Find where the given text appears and provide that cell's center as [X, Y] coordinate. 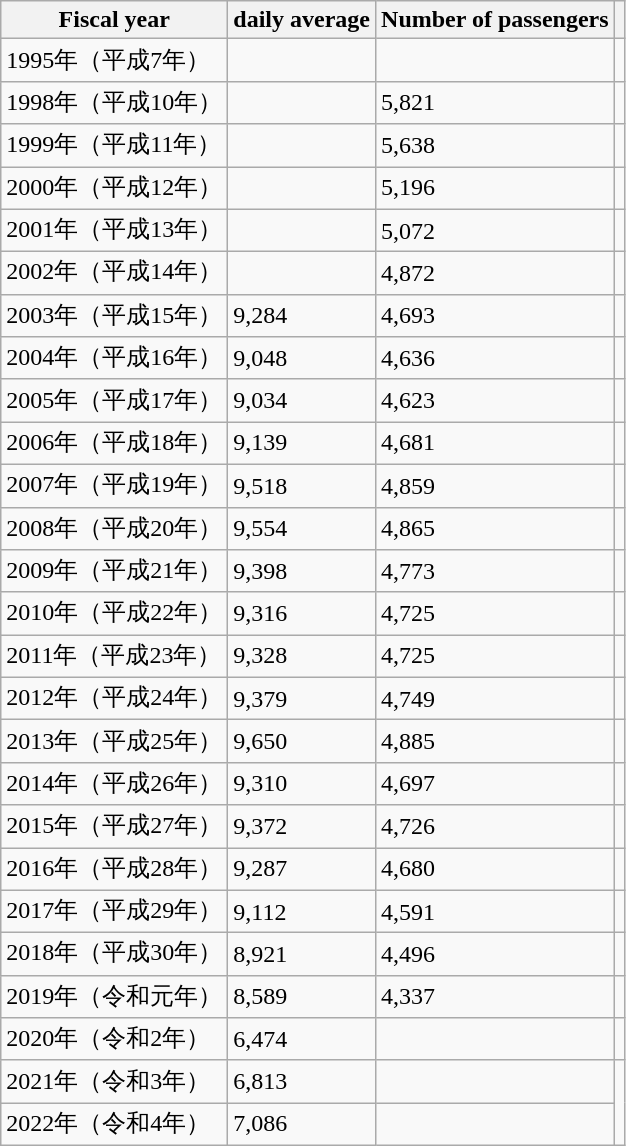
9,139 [302, 444]
4,591 [496, 912]
4,726 [496, 826]
8,589 [302, 996]
2020年（令和2年） [114, 1040]
6,813 [302, 1082]
9,554 [302, 528]
1999年（平成11年） [114, 146]
2015年（平成27年） [114, 826]
2013年（平成25年） [114, 742]
2002年（平成14年） [114, 274]
9,398 [302, 572]
4,872 [496, 274]
2011年（平成23年） [114, 656]
4,859 [496, 486]
4,681 [496, 444]
2010年（平成22年） [114, 614]
9,048 [302, 358]
1998年（平成10年） [114, 102]
9,310 [302, 784]
4,680 [496, 870]
9,284 [302, 316]
2022年（令和4年） [114, 1124]
5,638 [496, 146]
5,196 [496, 188]
9,287 [302, 870]
4,337 [496, 996]
4,749 [496, 698]
2009年（平成21年） [114, 572]
4,865 [496, 528]
9,328 [302, 656]
4,623 [496, 400]
9,372 [302, 826]
9,379 [302, 698]
5,821 [496, 102]
5,072 [496, 230]
2008年（平成20年） [114, 528]
2001年（平成13年） [114, 230]
9,034 [302, 400]
Number of passengers [496, 20]
9,316 [302, 614]
2007年（平成19年） [114, 486]
4,496 [496, 954]
4,773 [496, 572]
4,636 [496, 358]
2014年（平成26年） [114, 784]
2006年（平成18年） [114, 444]
2000年（平成12年） [114, 188]
1995年（平成7年） [114, 60]
2018年（平成30年） [114, 954]
9,650 [302, 742]
9,112 [302, 912]
9,518 [302, 486]
daily average [302, 20]
Fiscal year [114, 20]
8,921 [302, 954]
2016年（平成28年） [114, 870]
4,885 [496, 742]
4,697 [496, 784]
2004年（平成16年） [114, 358]
2012年（平成24年） [114, 698]
2005年（平成17年） [114, 400]
4,693 [496, 316]
2021年（令和3年） [114, 1082]
2019年（令和元年） [114, 996]
7,086 [302, 1124]
2017年（平成29年） [114, 912]
6,474 [302, 1040]
2003年（平成15年） [114, 316]
